Return the [x, y] coordinate for the center point of the cell that contains the specified text.  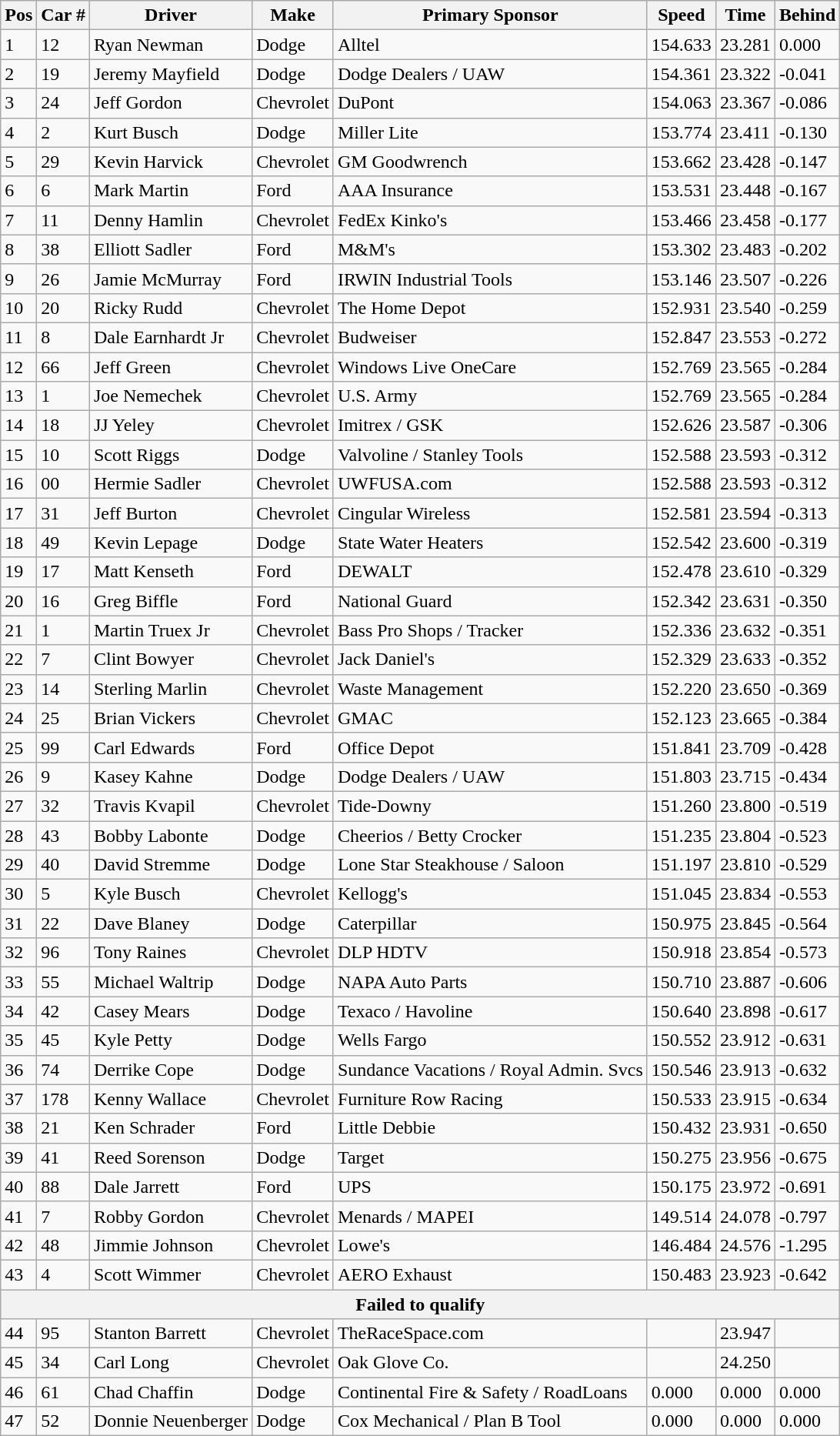
49 [63, 543]
M&M's [490, 249]
State Water Heaters [490, 543]
Elliott Sadler [171, 249]
152.847 [682, 337]
-0.634 [807, 1099]
47 [18, 1421]
-0.529 [807, 865]
Scott Wimmer [171, 1274]
Ken Schrader [171, 1128]
Continental Fire & Safety / RoadLoans [490, 1392]
Speed [682, 15]
151.197 [682, 865]
IRWIN Industrial Tools [490, 279]
-0.564 [807, 923]
150.552 [682, 1040]
Alltel [490, 45]
Jeff Burton [171, 513]
-0.130 [807, 132]
23.915 [745, 1099]
Kyle Petty [171, 1040]
Dale Earnhardt Jr [171, 337]
153.302 [682, 249]
Travis Kvapil [171, 806]
Derrike Cope [171, 1070]
Ryan Newman [171, 45]
UPS [490, 1187]
U.S. Army [490, 396]
-1.295 [807, 1245]
Hermie Sadler [171, 484]
Lowe's [490, 1245]
-0.313 [807, 513]
Carl Edwards [171, 747]
23.458 [745, 220]
23.923 [745, 1274]
28 [18, 835]
Wells Fargo [490, 1040]
23.448 [745, 191]
150.533 [682, 1099]
152.336 [682, 630]
Target [490, 1157]
FedEx Kinko's [490, 220]
151.260 [682, 806]
-0.523 [807, 835]
-0.352 [807, 660]
23.931 [745, 1128]
15 [18, 455]
Clint Bowyer [171, 660]
23.834 [745, 894]
Kasey Kahne [171, 776]
151.235 [682, 835]
Ricky Rudd [171, 308]
44 [18, 1334]
96 [63, 953]
152.478 [682, 572]
151.045 [682, 894]
150.175 [682, 1187]
-0.272 [807, 337]
36 [18, 1070]
-0.086 [807, 103]
Failed to qualify [420, 1304]
Oak Glove Co. [490, 1363]
150.546 [682, 1070]
Kevin Harvick [171, 162]
Cingular Wireless [490, 513]
Lone Star Steakhouse / Saloon [490, 865]
152.542 [682, 543]
National Guard [490, 601]
23.845 [745, 923]
Martin Truex Jr [171, 630]
-0.202 [807, 249]
Kurt Busch [171, 132]
Office Depot [490, 747]
23.665 [745, 718]
Menards / MAPEI [490, 1216]
-0.369 [807, 689]
Valvoline / Stanley Tools [490, 455]
74 [63, 1070]
23.633 [745, 660]
23.600 [745, 543]
UWFUSA.com [490, 484]
-0.631 [807, 1040]
23.854 [745, 953]
Behind [807, 15]
DEWALT [490, 572]
154.063 [682, 103]
Tony Raines [171, 953]
23.553 [745, 337]
23.715 [745, 776]
23.411 [745, 132]
152.581 [682, 513]
23.322 [745, 74]
-0.177 [807, 220]
48 [63, 1245]
152.342 [682, 601]
-0.519 [807, 806]
Kyle Busch [171, 894]
Mark Martin [171, 191]
152.329 [682, 660]
Brian Vickers [171, 718]
AAA Insurance [490, 191]
-0.691 [807, 1187]
Casey Mears [171, 1011]
3 [18, 103]
Matt Kenseth [171, 572]
153.466 [682, 220]
-0.351 [807, 630]
23.587 [745, 426]
55 [63, 982]
Jamie McMurray [171, 279]
Miller Lite [490, 132]
24.078 [745, 1216]
23.483 [745, 249]
Jimmie Johnson [171, 1245]
150.975 [682, 923]
23.810 [745, 865]
Cox Mechanical / Plan B Tool [490, 1421]
-0.259 [807, 308]
Joe Nemechek [171, 396]
99 [63, 747]
153.531 [682, 191]
61 [63, 1392]
Kevin Lepage [171, 543]
Tide-Downy [490, 806]
153.146 [682, 279]
-0.226 [807, 279]
JJ Yeley [171, 426]
23.956 [745, 1157]
13 [18, 396]
23.972 [745, 1187]
-0.329 [807, 572]
Dave Blaney [171, 923]
-0.384 [807, 718]
-0.350 [807, 601]
The Home Depot [490, 308]
-0.434 [807, 776]
AERO Exhaust [490, 1274]
-0.650 [807, 1128]
23.631 [745, 601]
23.947 [745, 1334]
30 [18, 894]
146.484 [682, 1245]
DLP HDTV [490, 953]
Scott Riggs [171, 455]
23.804 [745, 835]
00 [63, 484]
Bobby Labonte [171, 835]
150.710 [682, 982]
David Stremme [171, 865]
-0.428 [807, 747]
Dale Jarrett [171, 1187]
Pos [18, 15]
Furniture Row Racing [490, 1099]
Jeff Green [171, 367]
Driver [171, 15]
-0.167 [807, 191]
153.662 [682, 162]
23.594 [745, 513]
Greg Biffle [171, 601]
-0.632 [807, 1070]
39 [18, 1157]
Make [293, 15]
23.887 [745, 982]
150.432 [682, 1128]
178 [63, 1099]
151.841 [682, 747]
Carl Long [171, 1363]
154.361 [682, 74]
Michael Waltrip [171, 982]
Jeff Gordon [171, 103]
24.250 [745, 1363]
Jack Daniel's [490, 660]
Robby Gordon [171, 1216]
152.931 [682, 308]
-0.606 [807, 982]
151.803 [682, 776]
Little Debbie [490, 1128]
35 [18, 1040]
Sundance Vacations / Royal Admin. Svcs [490, 1070]
Reed Sorenson [171, 1157]
-0.553 [807, 894]
150.275 [682, 1157]
52 [63, 1421]
23.912 [745, 1040]
23.913 [745, 1070]
23 [18, 689]
88 [63, 1187]
Imitrex / GSK [490, 426]
-0.573 [807, 953]
66 [63, 367]
-0.306 [807, 426]
27 [18, 806]
NAPA Auto Parts [490, 982]
Sterling Marlin [171, 689]
23.540 [745, 308]
95 [63, 1334]
Bass Pro Shops / Tracker [490, 630]
GMAC [490, 718]
Kenny Wallace [171, 1099]
Chad Chaffin [171, 1392]
Caterpillar [490, 923]
Primary Sponsor [490, 15]
Denny Hamlin [171, 220]
-0.797 [807, 1216]
GM Goodwrench [490, 162]
Jeremy Mayfield [171, 74]
DuPont [490, 103]
23.709 [745, 747]
Time [745, 15]
154.633 [682, 45]
23.281 [745, 45]
Budweiser [490, 337]
-0.675 [807, 1157]
Texaco / Havoline [490, 1011]
23.610 [745, 572]
-0.642 [807, 1274]
TheRaceSpace.com [490, 1334]
150.483 [682, 1274]
23.367 [745, 103]
152.626 [682, 426]
Donnie Neuenberger [171, 1421]
23.507 [745, 279]
Windows Live OneCare [490, 367]
37 [18, 1099]
46 [18, 1392]
-0.147 [807, 162]
Car # [63, 15]
150.918 [682, 953]
149.514 [682, 1216]
150.640 [682, 1011]
23.898 [745, 1011]
23.800 [745, 806]
-0.319 [807, 543]
Kellogg's [490, 894]
152.220 [682, 689]
23.428 [745, 162]
23.650 [745, 689]
24.576 [745, 1245]
-0.617 [807, 1011]
152.123 [682, 718]
23.632 [745, 630]
33 [18, 982]
-0.041 [807, 74]
Stanton Barrett [171, 1334]
153.774 [682, 132]
Waste Management [490, 689]
Cheerios / Betty Crocker [490, 835]
